Pinpoint the cell where the given text exists, returning its (x, y) midpoint coordinate. 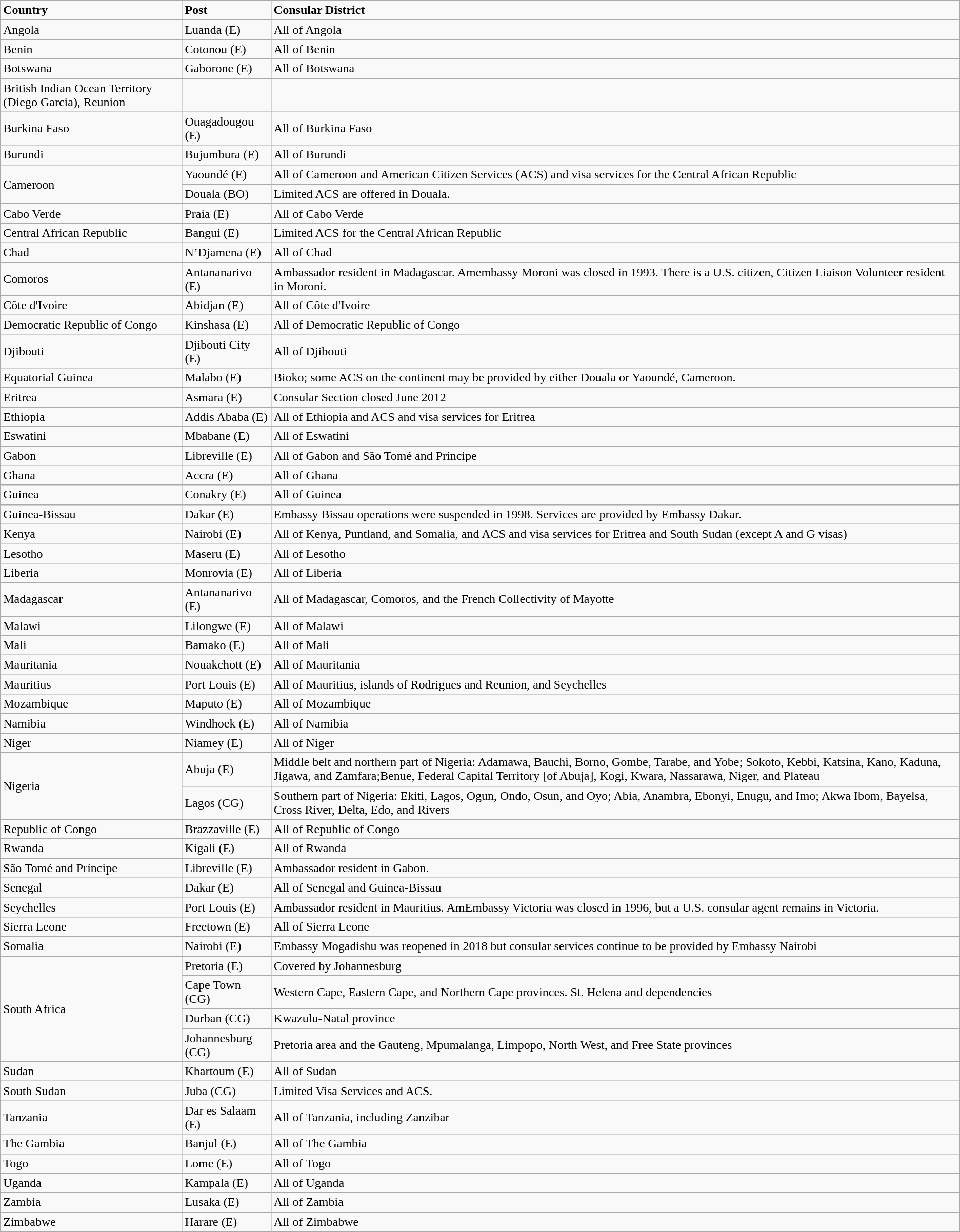
Limited ACS for the Central African Republic (615, 233)
Ethiopia (91, 417)
Bangui (E) (227, 233)
Ghana (91, 475)
Praia (E) (227, 213)
Comoros (91, 279)
Cameroon (91, 184)
Maseru (E) (227, 553)
All of Liberia (615, 573)
Freetown (E) (227, 926)
Embassy Mogadishu was reopened in 2018 but consular services continue to be provided by Embassy Nairobi (615, 946)
Togo (91, 1163)
All of Senegal and Guinea-Bissau (615, 887)
Somalia (91, 946)
Accra (E) (227, 475)
Benin (91, 49)
Lilongwe (E) (227, 626)
Sierra Leone (91, 926)
All of Mali (615, 645)
All of Malawi (615, 626)
All of Mauritius, islands of Rodrigues and Reunion, and Seychelles (615, 684)
Nouakchott (E) (227, 665)
Mozambique (91, 704)
Guinea-Bissau (91, 514)
Limited Visa Services and ACS. (615, 1091)
Uganda (91, 1183)
Gaborone (E) (227, 69)
Mauritania (91, 665)
Mauritius (91, 684)
Botswana (91, 69)
British Indian Ocean Territory (Diego Garcia), Reunion (91, 95)
Kigali (E) (227, 849)
Kenya (91, 534)
Kinshasa (E) (227, 325)
All of Kenya, Puntland, and Somalia, and ACS and visa services for Eritrea and South Sudan (except A and G visas) (615, 534)
Zimbabwe (91, 1222)
Sudan (91, 1072)
All of Madagascar, Comoros, and the French Collectivity of Mayotte (615, 599)
All of Sudan (615, 1072)
Maputo (E) (227, 704)
Country (91, 10)
All of Cabo Verde (615, 213)
Equatorial Guinea (91, 378)
All of Mozambique (615, 704)
Asmara (E) (227, 397)
Bamako (E) (227, 645)
Cotonou (E) (227, 49)
Lesotho (91, 553)
Seychelles (91, 907)
All of Djibouti (615, 352)
Abuja (E) (227, 769)
Dar es Salaam (E) (227, 1118)
Windhoek (E) (227, 723)
Niamey (E) (227, 743)
All of Ethiopia and ACS and visa services for Eritrea (615, 417)
Zambia (91, 1202)
All of Côte d'Ivoire (615, 306)
Durban (CG) (227, 1019)
All of The Gambia (615, 1144)
All of Togo (615, 1163)
Yaoundé (E) (227, 174)
Gabon (91, 456)
All of Niger (615, 743)
Brazzaville (E) (227, 829)
Republic of Congo (91, 829)
All of Chad (615, 252)
The Gambia (91, 1144)
Harare (E) (227, 1222)
Bioko; some ACS on the continent may be provided by either Douala or Yaoundé, Cameroon. (615, 378)
Addis Ababa (E) (227, 417)
Malawi (91, 626)
Cape Town (CG) (227, 993)
Mbabane (E) (227, 436)
Cabo Verde (91, 213)
Khartoum (E) (227, 1072)
All of Rwanda (615, 849)
Consular Section closed June 2012 (615, 397)
Madagascar (91, 599)
Côte d'Ivoire (91, 306)
Johannesburg (CG) (227, 1045)
Ambassador resident in Madagascar. Amembassy Moroni was closed in 1993. There is a U.S. citizen, Citizen Liaison Volunteer resident in Moroni. (615, 279)
Rwanda (91, 849)
Djibouti (91, 352)
All of Angola (615, 30)
São Tomé and Príncipe (91, 868)
Kwazulu-Natal province (615, 1019)
All of Tanzania, including Zanzibar (615, 1118)
N’Djamena (E) (227, 252)
Angola (91, 30)
Kampala (E) (227, 1183)
Central African Republic (91, 233)
All of Ghana (615, 475)
Chad (91, 252)
Burundi (91, 155)
All of Gabon and São Tomé and Príncipe (615, 456)
All of Botswana (615, 69)
Tanzania (91, 1118)
All of Burundi (615, 155)
All of Benin (615, 49)
Niger (91, 743)
Limited ACS are offered in Douala. (615, 194)
Monrovia (E) (227, 573)
Liberia (91, 573)
Ambassador resident in Mauritius. AmEmbassy Victoria was closed in 1996, but a U.S. consular agent remains in Victoria. (615, 907)
Senegal (91, 887)
South Sudan (91, 1091)
Malabo (E) (227, 378)
All of Republic of Congo (615, 829)
Bujumbura (E) (227, 155)
All of Guinea (615, 495)
All of Burkina Faso (615, 128)
Lagos (CG) (227, 803)
Lome (E) (227, 1163)
Djibouti City (E) (227, 352)
All of Namibia (615, 723)
Douala (BO) (227, 194)
Eswatini (91, 436)
All of Mauritania (615, 665)
Covered by Johannesburg (615, 965)
All of Uganda (615, 1183)
Ouagadougou (E) (227, 128)
All of Zimbabwe (615, 1222)
Abidjan (E) (227, 306)
Eritrea (91, 397)
All of Zambia (615, 1202)
All of Sierra Leone (615, 926)
Lusaka (E) (227, 1202)
Luanda (E) (227, 30)
Namibia (91, 723)
Democratic Republic of Congo (91, 325)
All of Cameroon and American Citizen Services (ACS) and visa services for the Central African Republic (615, 174)
South Africa (91, 1008)
Mali (91, 645)
Consular District (615, 10)
Post (227, 10)
Embassy Bissau operations were suspended in 1998. Services are provided by Embassy Dakar. (615, 514)
Banjul (E) (227, 1144)
Ambassador resident in Gabon. (615, 868)
Nigeria (91, 786)
Conakry (E) (227, 495)
Western Cape, Eastern Cape, and Northern Cape provinces. St. Helena and dependencies (615, 993)
Guinea (91, 495)
All of Democratic Republic of Congo (615, 325)
All of Eswatini (615, 436)
Pretoria (E) (227, 965)
Juba (CG) (227, 1091)
All of Lesotho (615, 553)
Pretoria area and the Gauteng, Mpumalanga, Limpopo, North West, and Free State provinces (615, 1045)
Burkina Faso (91, 128)
